Search for the cell housing the specified text and yield its (X, Y) center coordinate. 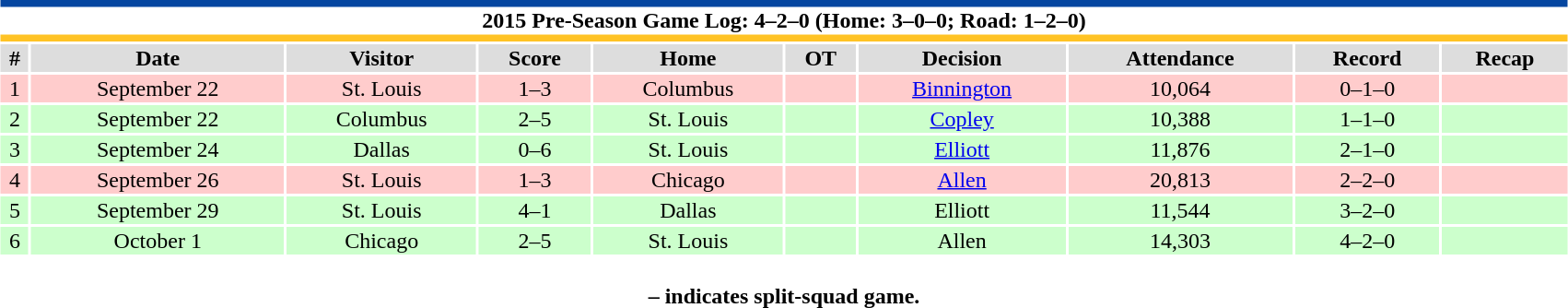
1 (15, 89)
Record (1367, 58)
Recap (1505, 58)
3 (15, 149)
Copley (962, 119)
Binnington (962, 89)
Visitor (381, 58)
October 1 (158, 241)
# (15, 58)
Decision (962, 58)
2–1–0 (1367, 149)
1–1–0 (1367, 119)
11,876 (1179, 149)
0–1–0 (1367, 89)
September 26 (158, 180)
4–2–0 (1367, 241)
11,544 (1179, 210)
0–6 (534, 149)
4–1 (534, 210)
Home (688, 58)
6 (15, 241)
10,064 (1179, 89)
14,303 (1179, 241)
Date (158, 58)
10,388 (1179, 119)
20,813 (1179, 180)
5 (15, 210)
4 (15, 180)
September 24 (158, 149)
OT (821, 58)
3–2–0 (1367, 210)
2–2–0 (1367, 180)
Attendance (1179, 58)
September 29 (158, 210)
2 (15, 119)
Score (534, 58)
2015 Pre-Season Game Log: 4–2–0 (Home: 3–0–0; Road: 1–2–0) (784, 20)
